For the text-containing cell, return its midpoint in (x, y) coordinate format. 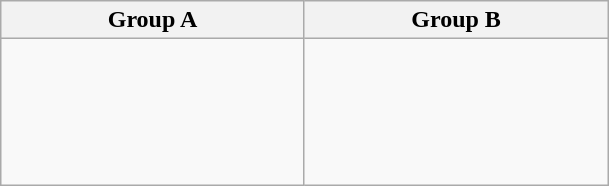
Group B (456, 20)
Group A (153, 20)
